Locate the cell with the specified text and output its [x, y] center coordinate. 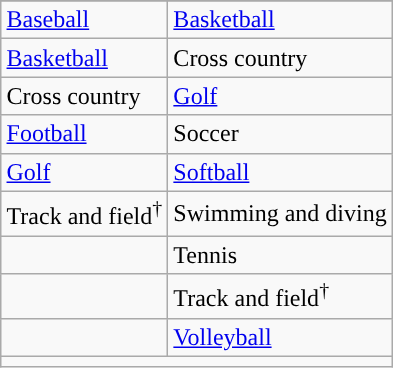
Soccer [280, 134]
Baseball [84, 20]
Swimming and diving [280, 214]
Football [84, 134]
Tennis [280, 255]
Volleyball [280, 337]
Softball [280, 172]
